Determine the [X, Y] coordinate at the center of the cell enclosing the given text.  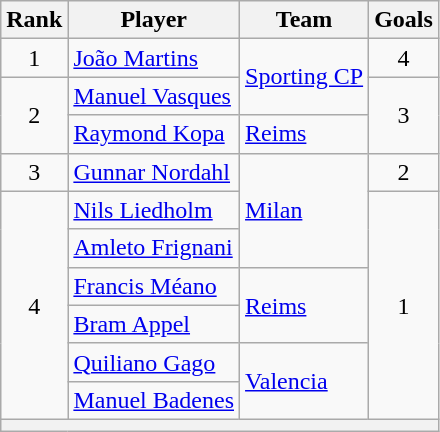
Amleto Frignani [154, 248]
Rank [34, 20]
Nils Liedholm [154, 210]
Francis Méano [154, 286]
Gunnar Nordahl [154, 172]
Milan [304, 210]
Raymond Kopa [154, 134]
Bram Appel [154, 324]
Quiliano Gago [154, 362]
Team [304, 20]
João Martins [154, 58]
Player [154, 20]
Goals [404, 20]
Manuel Badenes [154, 400]
Manuel Vasques [154, 96]
Sporting CP [304, 77]
Valencia [304, 381]
